Pinpoint the cell where the given text exists, returning its (x, y) midpoint coordinate. 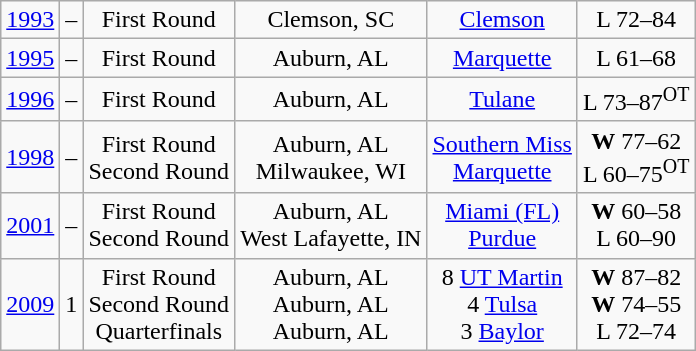
L 61–68 (636, 58)
1996 (30, 100)
8 UT Martin4 Tulsa3 Baylor (502, 304)
Tulane (502, 100)
1 (72, 304)
Auburn, ALWest Lafayette, IN (331, 226)
W 60–58L 60–90 (636, 226)
W 77–62L 60–75OT (636, 157)
Southern MissMarquette (502, 157)
2009 (30, 304)
Clemson, SC (331, 20)
2001 (30, 226)
L 72–84 (636, 20)
L 73–87OT (636, 100)
1993 (30, 20)
Clemson (502, 20)
1995 (30, 58)
Auburn, ALMilwaukee, WI (331, 157)
1998 (30, 157)
Auburn, ALAuburn, ALAuburn, AL (331, 304)
First RoundSecond RoundQuarterfinals (159, 304)
Miami (FL)Purdue (502, 226)
Marquette (502, 58)
W 87–82W 74–55L 72–74 (636, 304)
